Detect which cell encompasses the target text, then output its [X, Y] center coordinate. 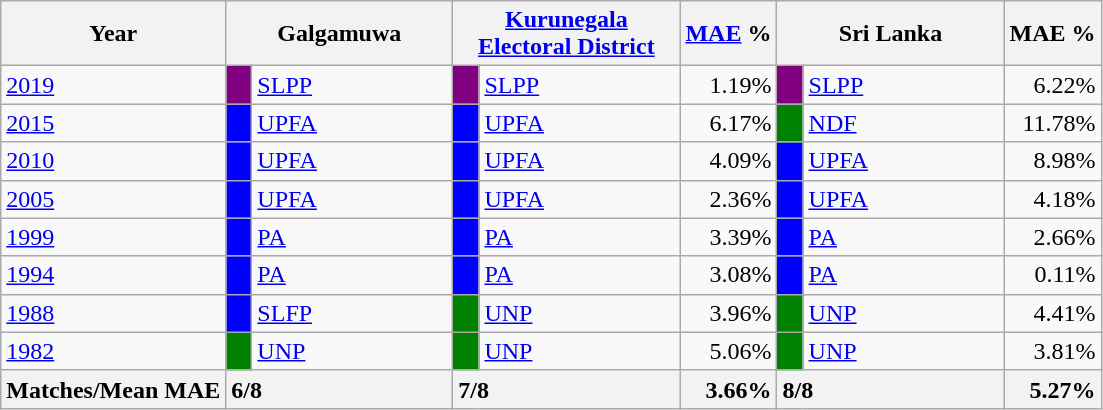
2005 [114, 199]
3.39% [728, 237]
8/8 [890, 389]
NDF [904, 123]
4.41% [1052, 313]
2.66% [1052, 237]
7/8 [566, 389]
3.08% [728, 275]
8.98% [1052, 161]
6.22% [1052, 85]
4.09% [728, 161]
2.36% [728, 199]
SLFP [352, 313]
3.81% [1052, 351]
3.96% [728, 313]
Year [114, 34]
Kurunegala Electoral District [566, 34]
1988 [114, 313]
1.19% [728, 85]
0.11% [1052, 275]
Galgamuwa [340, 34]
3.66% [728, 389]
6.17% [728, 123]
1994 [114, 275]
6/8 [340, 389]
5.06% [728, 351]
2010 [114, 161]
11.78% [1052, 123]
5.27% [1052, 389]
1999 [114, 237]
4.18% [1052, 199]
1982 [114, 351]
Sri Lanka [890, 34]
2019 [114, 85]
2015 [114, 123]
Matches/Mean MAE [114, 389]
